Locate the cell with the specified text and output its [x, y] center coordinate. 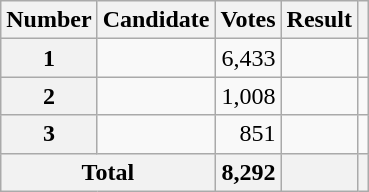
Total [108, 172]
Number [49, 20]
Result [319, 20]
8,292 [248, 172]
1 [49, 58]
Candidate [156, 20]
6,433 [248, 58]
Votes [248, 20]
3 [49, 134]
2 [49, 96]
1,008 [248, 96]
851 [248, 134]
